For the text-containing cell, return its midpoint in [X, Y] coordinate format. 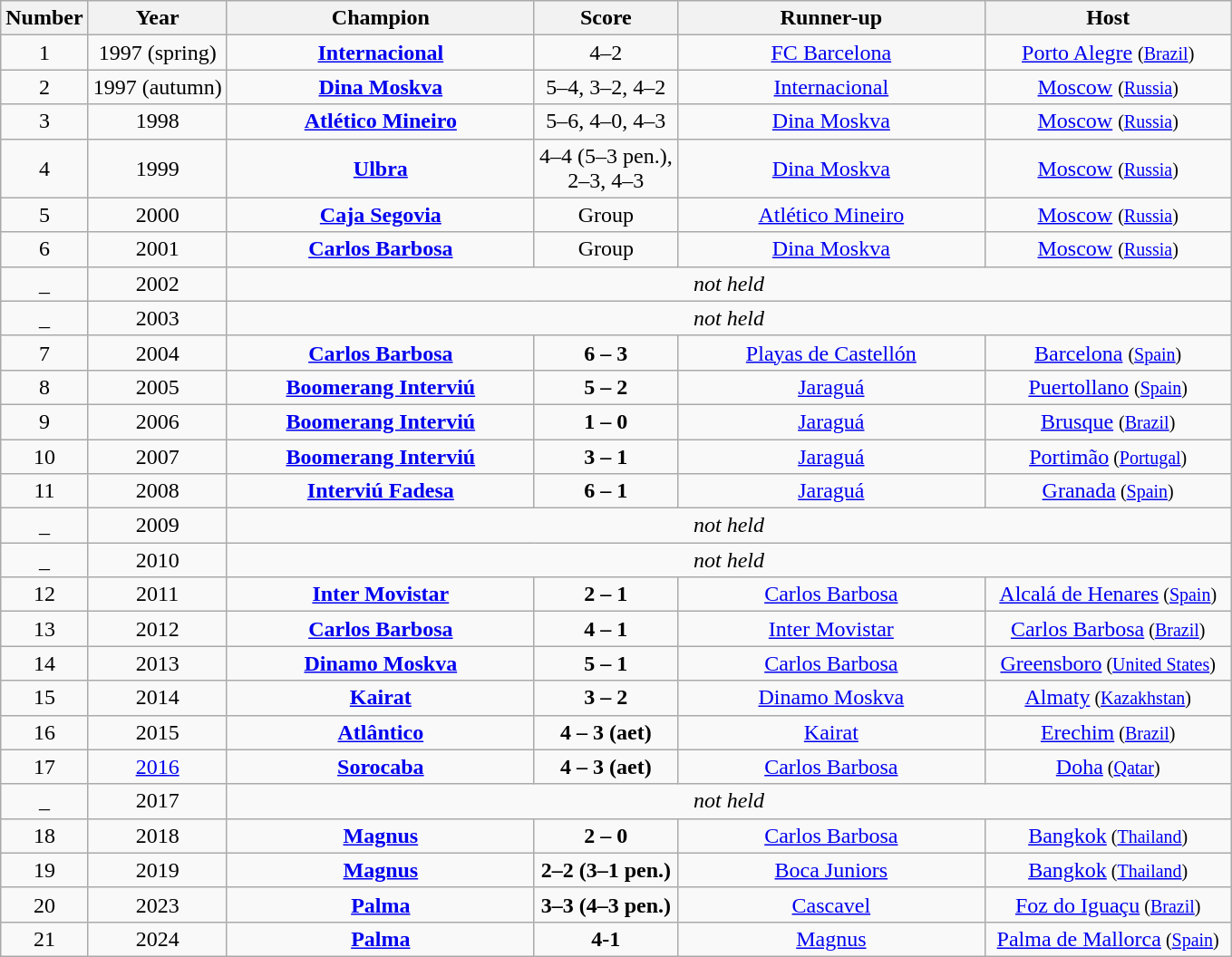
2012 [158, 629]
5–6, 4–0, 4–3 [606, 121]
19 [44, 870]
1 – 0 [606, 421]
Carlos Barbosa (Brazil) [1108, 629]
1998 [158, 121]
13 [44, 629]
Score [606, 18]
4–4 (5–3 pen.),2–3, 4–3 [606, 169]
Brusque (Brazil) [1108, 421]
2014 [158, 698]
20 [44, 904]
6 – 1 [606, 491]
Number [44, 18]
2 [44, 87]
Boca Juniors [830, 870]
17 [44, 767]
2013 [158, 663]
5 [44, 215]
21 [44, 939]
4 – 1 [606, 629]
5–4, 3–2, 4–2 [606, 87]
6 [44, 249]
16 [44, 732]
9 [44, 421]
1997 (autumn) [158, 87]
10 [44, 456]
Foz do Iguaçu (Brazil) [1108, 904]
2003 [158, 318]
2007 [158, 456]
3 – 2 [606, 698]
12 [44, 594]
Host [1108, 18]
2015 [158, 732]
1999 [158, 169]
Atlântico [381, 732]
11 [44, 491]
Erechim (Brazil) [1108, 732]
2011 [158, 594]
2024 [158, 939]
14 [44, 663]
2017 [158, 801]
3–3 (4–3 pen.) [606, 904]
15 [44, 698]
Alcalá de Henares (Spain) [1108, 594]
18 [44, 836]
2002 [158, 284]
4-1 [606, 939]
Granada (Spain) [1108, 491]
Almaty (Kazakhstan) [1108, 698]
2005 [158, 387]
2 – 0 [606, 836]
2009 [158, 526]
Cascavel [830, 904]
2010 [158, 560]
5 – 2 [606, 387]
8 [44, 387]
Greensboro (United States) [1108, 663]
2 – 1 [606, 594]
4–2 [606, 53]
Champion [381, 18]
3 [44, 121]
Barcelona (Spain) [1108, 353]
2006 [158, 421]
Caja Segovia [381, 215]
Interviú Fadesa [381, 491]
4 [44, 169]
2004 [158, 353]
1997 (spring) [158, 53]
2023 [158, 904]
2000 [158, 215]
Ulbra [381, 169]
5 – 1 [606, 663]
2016 [158, 767]
Puertollano (Spain) [1108, 387]
Playas de Castellón [830, 353]
Doha (Qatar) [1108, 767]
2019 [158, 870]
3 – 1 [606, 456]
Sorocaba [381, 767]
2–2 (3–1 pen.) [606, 870]
2001 [158, 249]
1 [44, 53]
6 – 3 [606, 353]
Year [158, 18]
2018 [158, 836]
Runner-up [830, 18]
FC Barcelona [830, 53]
7 [44, 353]
Portimão (Portugal) [1108, 456]
Porto Alegre (Brazil) [1108, 53]
Palma de Mallorca (Spain) [1108, 939]
2008 [158, 491]
